Capture the cell that displays the provided text and extract its [x, y] central coordinate. 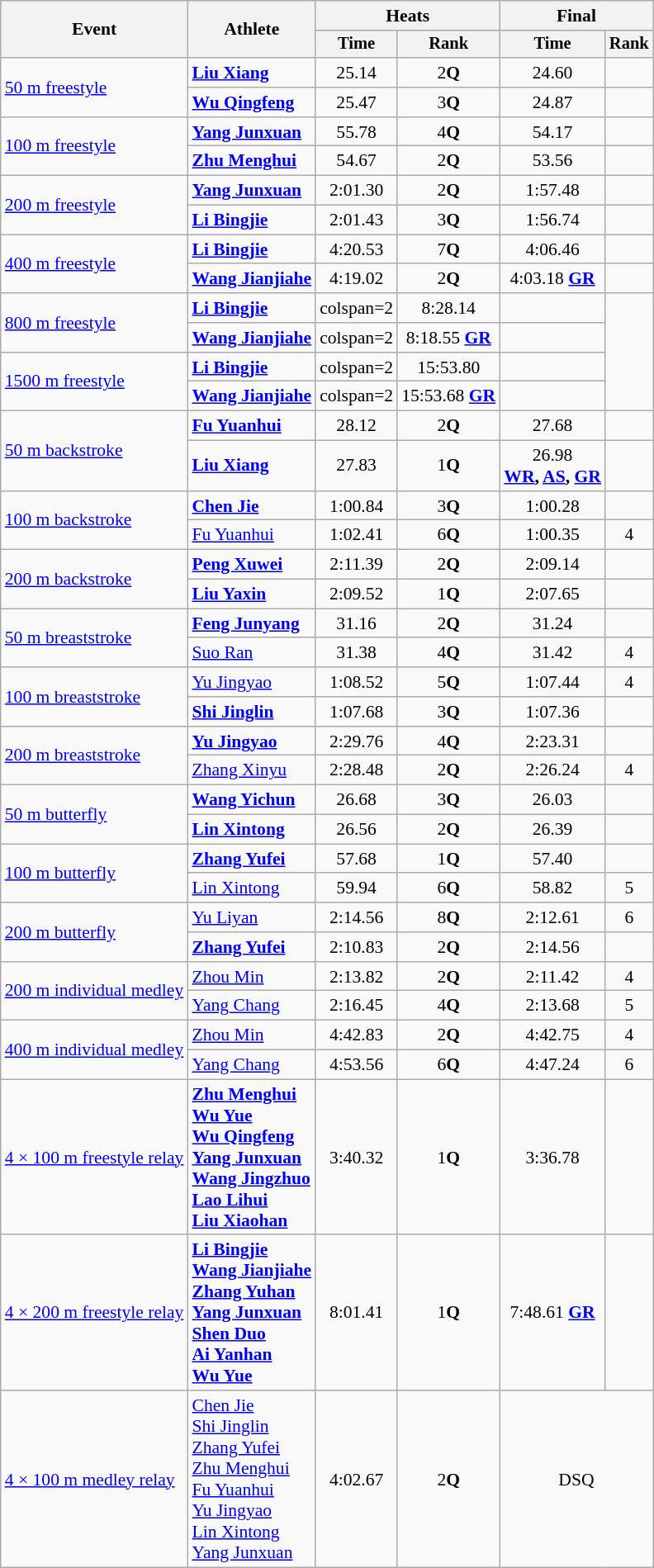
1:57.48 [552, 191]
54.67 [357, 161]
DSQ [576, 1479]
4 × 100 m medley relay [94, 1479]
4:06.46 [552, 249]
Chen Jie [251, 506]
400 m individual medley [94, 1050]
Suo Ran [251, 653]
4:03.18 GR [552, 279]
2:29.76 [357, 741]
26.39 [552, 830]
1:00.84 [357, 506]
Wang Yichun [251, 800]
800 m freestyle [94, 322]
31.24 [552, 623]
4:47.24 [552, 1065]
Athlete [251, 30]
1:07.44 [552, 682]
Peng Xuwei [251, 565]
100 m backstroke [94, 520]
Final [576, 16]
4:19.02 [357, 279]
Zhu Menghui [251, 161]
7Q [448, 249]
2:11.42 [552, 977]
Wu Qingfeng [251, 102]
2:10.83 [357, 947]
1:08.52 [357, 682]
Heats [408, 16]
50 m backstroke [94, 451]
Event [94, 30]
54.17 [552, 132]
2:23.31 [552, 741]
31.38 [357, 653]
31.42 [552, 653]
1:07.68 [357, 712]
7:48.61 GR [552, 1313]
4 × 200 m freestyle relay [94, 1313]
Chen JieShi JinglinZhang YufeiZhu MenghuiFu YuanhuiYu JingyaoLin Xintong Yang Junxuan [251, 1479]
4:20.53 [357, 249]
2:11.39 [357, 565]
100 m breaststroke [94, 697]
Yu Liyan [251, 917]
5Q [448, 682]
400 m freestyle [94, 264]
Zhu MenghuiWu YueWu QingfengYang JunxuanWang JingzhuoLao LihuiLiu Xiaohan [251, 1158]
1500 m freestyle [94, 381]
Feng Junyang [251, 623]
Li BingjieWang JianjiaheZhang YuhanYang JunxuanShen DuoAi YanhanWu Yue [251, 1313]
2:26.24 [552, 770]
8:01.41 [357, 1313]
1:00.28 [552, 506]
57.40 [552, 859]
26.98WR, AS, GR [552, 466]
4:42.75 [552, 1035]
25.47 [357, 102]
100 m freestyle [94, 147]
26.68 [357, 800]
58.82 [552, 888]
26.03 [552, 800]
8:18.55 GR [448, 338]
1:56.74 [552, 220]
200 m individual medley [94, 991]
200 m freestyle [94, 205]
50 m butterfly [94, 814]
3:36.78 [552, 1158]
2:12.61 [552, 917]
15:53.68 GR [448, 396]
2:13.68 [552, 1006]
4:53.56 [357, 1065]
50 m freestyle [94, 88]
24.87 [552, 102]
27.83 [357, 466]
100 m butterfly [94, 874]
200 m butterfly [94, 931]
8Q [448, 917]
Zhang Xinyu [251, 770]
57.68 [357, 859]
1:07.36 [552, 712]
2:09.14 [552, 565]
31.16 [357, 623]
27.68 [552, 426]
Liu Yaxin [251, 595]
50 m breaststroke [94, 637]
59.94 [357, 888]
25.14 [357, 73]
4:02.67 [357, 1479]
Shi Jinglin [251, 712]
55.78 [357, 132]
2:13.82 [357, 977]
24.60 [552, 73]
8:28.14 [448, 308]
3:40.32 [357, 1158]
15:53.80 [448, 367]
2:09.52 [357, 595]
26.56 [357, 830]
2:28.48 [357, 770]
200 m breaststroke [94, 756]
1:02.41 [357, 535]
4:42.83 [357, 1035]
28.12 [357, 426]
2:07.65 [552, 595]
1:00.35 [552, 535]
2:01.30 [357, 191]
4 × 100 m freestyle relay [94, 1158]
200 m backstroke [94, 580]
2:01.43 [357, 220]
2:16.45 [357, 1006]
53.56 [552, 161]
